Detect which cell encompasses the target text, then output its (X, Y) center coordinate. 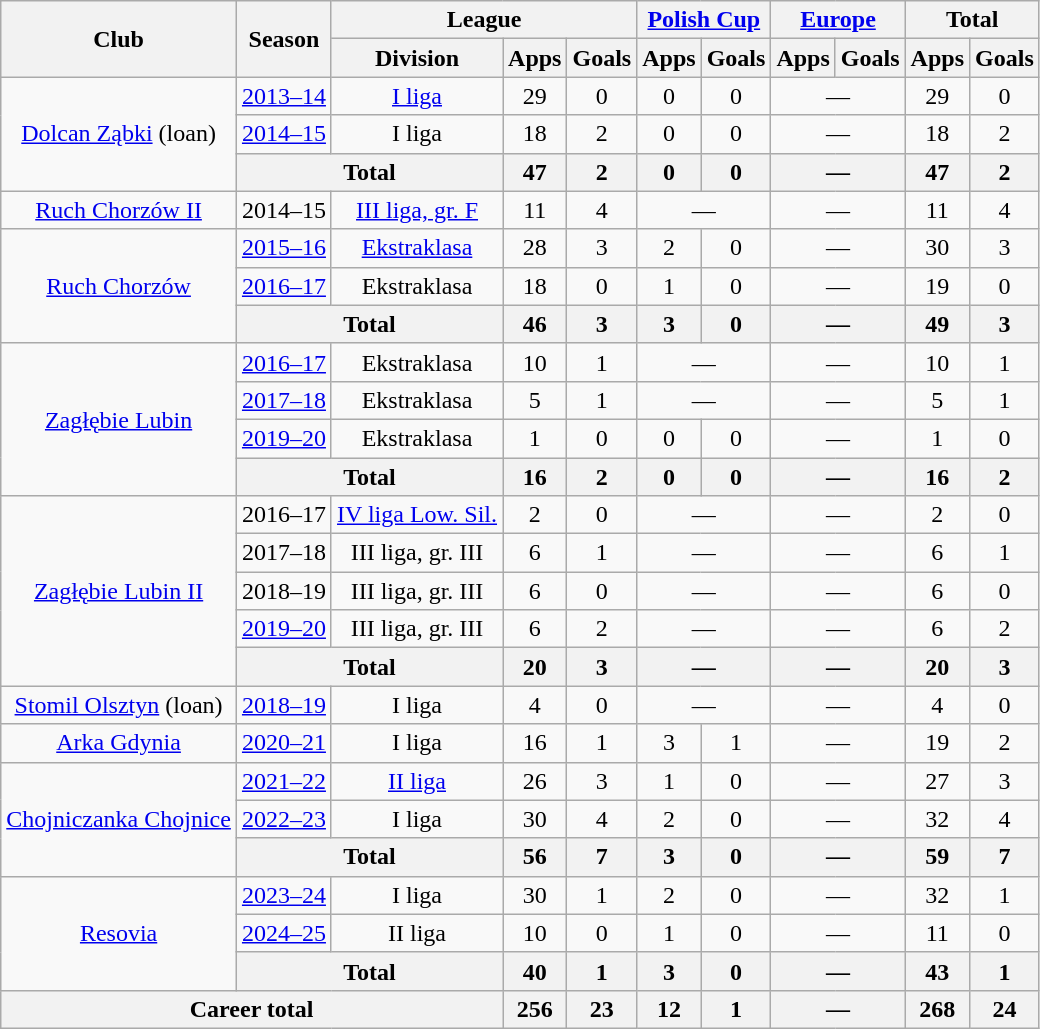
Arka Gdynia (119, 743)
23 (602, 1009)
268 (937, 1009)
2024–25 (284, 933)
Club (119, 39)
26 (535, 781)
Dolcan Ząbki (loan) (119, 134)
Polish Cup (704, 20)
2022–23 (284, 819)
256 (535, 1009)
Ruch Chorzów II (119, 210)
59 (937, 857)
IV liga Low. Sil. (416, 515)
Resovia (119, 933)
49 (937, 324)
24 (1005, 1009)
46 (535, 324)
Zagłębie Lubin (119, 419)
Chojniczanka Chojnice (119, 819)
III liga, gr. F (416, 210)
2020–21 (284, 743)
2013–14 (284, 96)
Career total (252, 1009)
League (484, 20)
43 (937, 971)
Stomil Olsztyn (loan) (119, 705)
12 (669, 1009)
2015–16 (284, 248)
40 (535, 971)
Ruch Chorzów (119, 286)
28 (535, 248)
Europe (838, 20)
Division (416, 58)
27 (937, 781)
2021–22 (284, 781)
Season (284, 39)
Zagłębie Lubin II (119, 591)
56 (535, 857)
2023–24 (284, 895)
